Detect which cell encompasses the target text, then output its [X, Y] center coordinate. 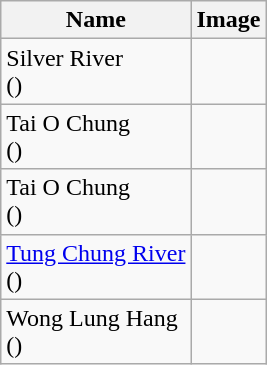
Tung Chung River() [96, 266]
Silver River() [96, 72]
Name [96, 20]
Image [228, 20]
Wong Lung Hang() [96, 332]
